Detect which cell encompasses the target text, then output its [X, Y] center coordinate. 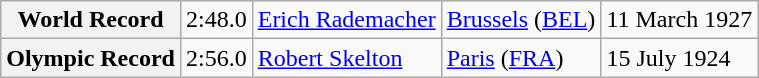
Robert Skelton [346, 58]
Paris (FRA) [521, 58]
2:48.0 [216, 20]
15 July 1924 [680, 58]
11 March 1927 [680, 20]
Erich Rademacher [346, 20]
World Record [91, 20]
Brussels (BEL) [521, 20]
2:56.0 [216, 58]
Olympic Record [91, 58]
